Return the [X, Y] coordinate for the center point of the cell that contains the specified text.  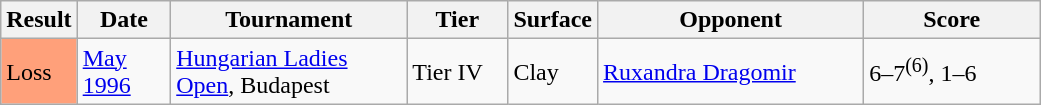
Tier IV [458, 72]
Opponent [731, 20]
Hungarian Ladies Open, Budapest [289, 72]
6–7(6), 1–6 [952, 72]
Tournament [289, 20]
Loss [39, 72]
Surface [553, 20]
Date [124, 20]
Score [952, 20]
May 1996 [124, 72]
Ruxandra Dragomir [731, 72]
Clay [553, 72]
Result [39, 20]
Tier [458, 20]
